Locate the cell with the specified text and output its (X, Y) center coordinate. 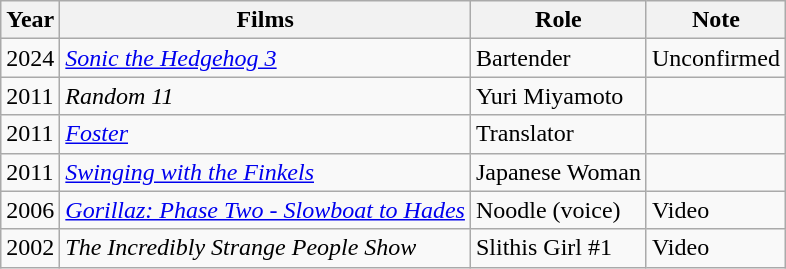
Foster (266, 134)
2024 (30, 58)
Random 11 (266, 96)
2006 (30, 210)
Translator (558, 134)
Sonic the Hedgehog 3 (266, 58)
Bartender (558, 58)
Swinging with the Finkels (266, 172)
The Incredibly Strange People Show (266, 248)
Year (30, 20)
Slithis Girl #1 (558, 248)
Note (716, 20)
Yuri Miyamoto (558, 96)
Japanese Woman (558, 172)
2002 (30, 248)
Gorillaz: Phase Two - Slowboat to Hades (266, 210)
Unconfirmed (716, 58)
Noodle (voice) (558, 210)
Films (266, 20)
Role (558, 20)
